Return (x, y) of the center of cell containing provided text 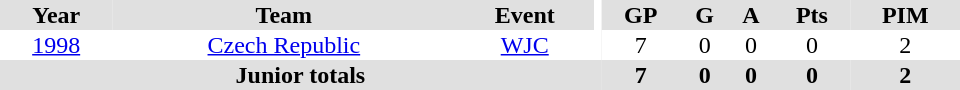
Pts (812, 15)
Year (56, 15)
Junior totals (300, 75)
1998 (56, 45)
Event (524, 15)
WJC (524, 45)
GP (641, 15)
A (752, 15)
PIM (905, 15)
Czech Republic (284, 45)
Team (284, 15)
G (705, 15)
